Scan for the cell matching the given text and deliver its [x, y] coordinate at center. 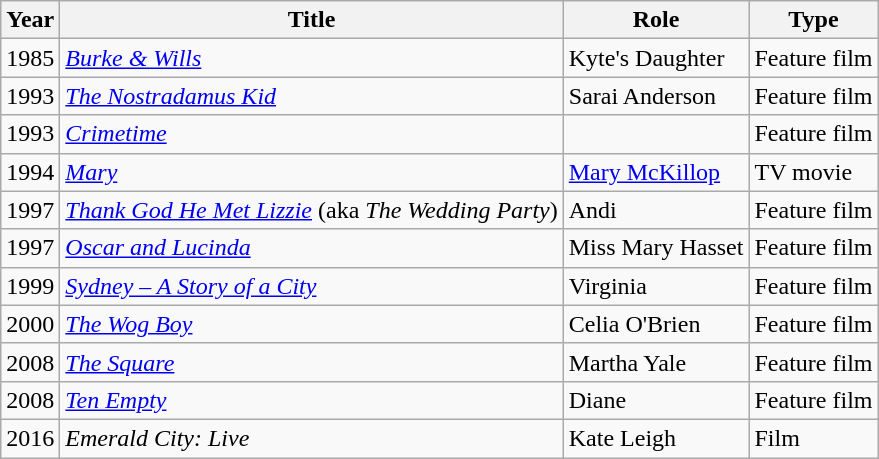
1994 [30, 172]
Andi [656, 210]
Thank God He Met Lizzie (aka The Wedding Party) [312, 210]
Type [814, 20]
Virginia [656, 286]
Celia O'Brien [656, 324]
Sydney – A Story of a City [312, 286]
Mary [312, 172]
The Nostradamus Kid [312, 96]
Sarai Anderson [656, 96]
Burke & Wills [312, 58]
1985 [30, 58]
1999 [30, 286]
2016 [30, 438]
Title [312, 20]
Martha Yale [656, 362]
Crimetime [312, 134]
Mary McKillop [656, 172]
Role [656, 20]
Kate Leigh [656, 438]
The Wog Boy [312, 324]
Year [30, 20]
2000 [30, 324]
Film [814, 438]
TV movie [814, 172]
Oscar and Lucinda [312, 248]
Emerald City: Live [312, 438]
Diane [656, 400]
Kyte's Daughter [656, 58]
Ten Empty [312, 400]
The Square [312, 362]
Miss Mary Hasset [656, 248]
